Extract the (X, Y) coordinate from the center of the cell holding the provided text.  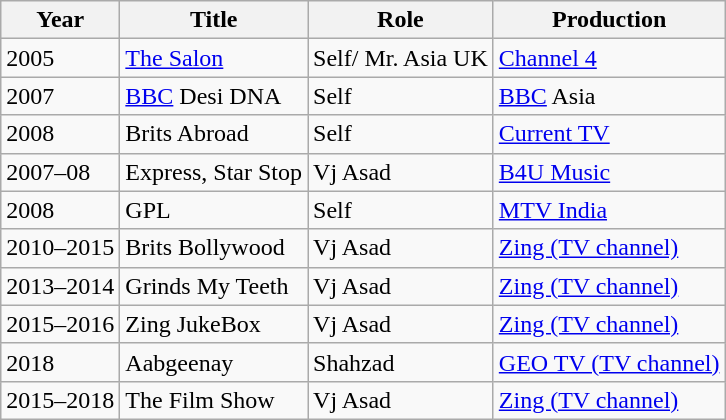
GEO TV (TV channel) (609, 362)
BBC Desi DNA (214, 96)
BBC Asia (609, 96)
2015–2016 (60, 324)
2015–2018 (60, 400)
2007 (60, 96)
2010–2015 (60, 248)
Shahzad (401, 362)
B4U Music (609, 172)
Channel 4 (609, 58)
Current TV (609, 134)
The Film Show (214, 400)
The Salon (214, 58)
MTV India (609, 210)
Role (401, 20)
Brits Abroad (214, 134)
Brits Bollywood (214, 248)
Express, Star Stop (214, 172)
Zing JukeBox (214, 324)
Aabgeenay (214, 362)
2013–2014 (60, 286)
Grinds My Teeth (214, 286)
Production (609, 20)
2007–08 (60, 172)
2005 (60, 58)
GPL (214, 210)
2018 (60, 362)
Self/ Mr. Asia UK (401, 58)
Title (214, 20)
Year (60, 20)
